Provide the [x, y] coordinate of the cell's center where the given text is located.  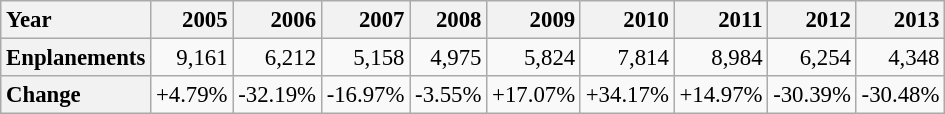
4,975 [448, 58]
+34.17% [627, 95]
8,984 [721, 58]
2010 [627, 20]
9,161 [192, 58]
+4.79% [192, 95]
Change [76, 95]
6,254 [812, 58]
+14.97% [721, 95]
2011 [721, 20]
5,158 [365, 58]
2009 [534, 20]
-32.19% [277, 95]
2007 [365, 20]
6,212 [277, 58]
2006 [277, 20]
Enplanements [76, 58]
Year [76, 20]
-16.97% [365, 95]
-30.48% [900, 95]
4,348 [900, 58]
2013 [900, 20]
7,814 [627, 58]
2008 [448, 20]
-30.39% [812, 95]
-3.55% [448, 95]
+17.07% [534, 95]
2005 [192, 20]
5,824 [534, 58]
2012 [812, 20]
